Determine the [X, Y] coordinate at the center of the cell enclosing the given text.  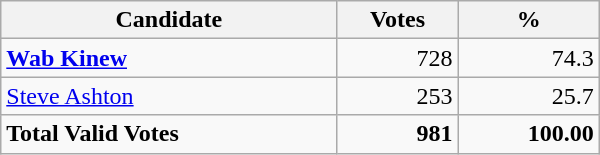
25.7 [528, 96]
981 [398, 134]
Votes [398, 20]
Total Valid Votes [169, 134]
Steve Ashton [169, 96]
100.00 [528, 134]
74.3 [528, 58]
253 [398, 96]
Candidate [169, 20]
% [528, 20]
728 [398, 58]
Wab Kinew [169, 58]
